Return [x, y] of the center of cell containing provided text 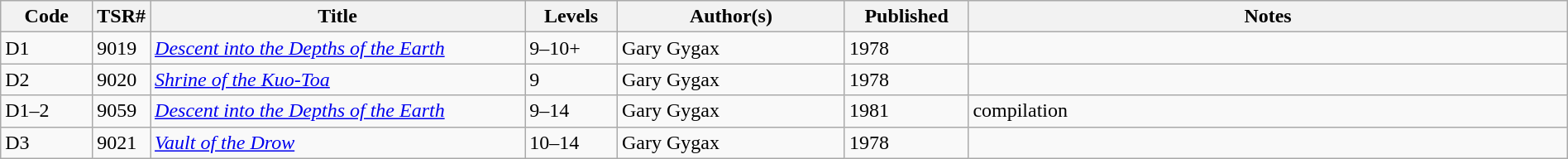
9–10+ [571, 48]
Code [46, 17]
10–14 [571, 142]
Shrine of the Kuo-Toa [337, 79]
9059 [122, 111]
9020 [122, 79]
compilation [1268, 111]
Vault of the Drow [337, 142]
D2 [46, 79]
Title [337, 17]
9 [571, 79]
1981 [906, 111]
Author(s) [731, 17]
D1–2 [46, 111]
Levels [571, 17]
D1 [46, 48]
Notes [1268, 17]
9019 [122, 48]
Published [906, 17]
9–14 [571, 111]
D3 [46, 142]
9021 [122, 142]
TSR# [122, 17]
